Scan for the cell matching the given text and deliver its [X, Y] coordinate at center. 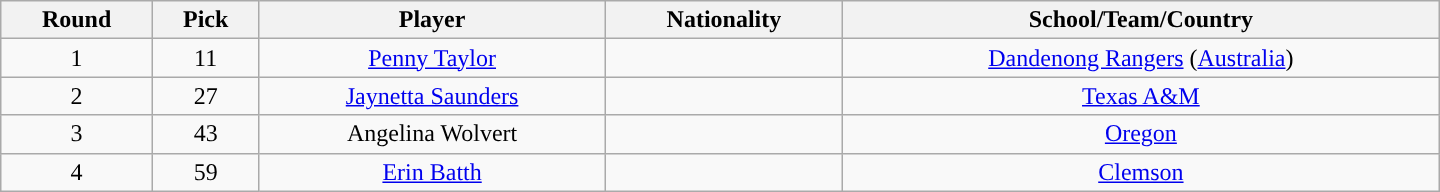
Dandenong Rangers (Australia) [1142, 58]
School/Team/Country [1142, 20]
Erin Batth [432, 172]
11 [205, 58]
Oregon [1142, 134]
Player [432, 20]
27 [205, 96]
2 [77, 96]
43 [205, 134]
Angelina Wolvert [432, 134]
59 [205, 172]
Texas A&M [1142, 96]
Penny Taylor [432, 58]
4 [77, 172]
Clemson [1142, 172]
1 [77, 58]
Pick [205, 20]
3 [77, 134]
Round [77, 20]
Jaynetta Saunders [432, 96]
Nationality [724, 20]
